Find where the given text appears and provide that cell's center as (x, y) coordinate. 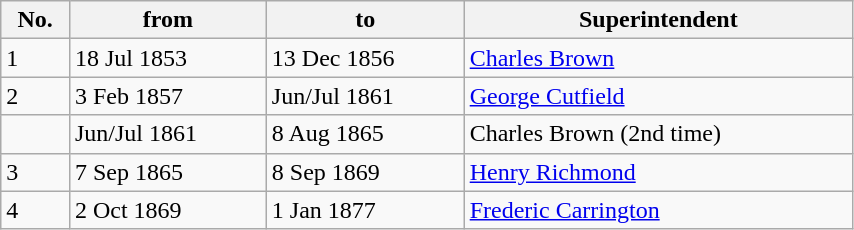
Henry Richmond (658, 172)
to (365, 20)
18 Jul 1853 (168, 58)
7 Sep 1865 (168, 172)
No. (36, 20)
8 Aug 1865 (365, 134)
4 (36, 210)
2 Oct 1869 (168, 210)
Frederic Carrington (658, 210)
from (168, 20)
Charles Brown (2nd time) (658, 134)
Charles Brown (658, 58)
1 Jan 1877 (365, 210)
George Cutfield (658, 96)
8 Sep 1869 (365, 172)
3 Feb 1857 (168, 96)
Superintendent (658, 20)
1 (36, 58)
3 (36, 172)
13 Dec 1856 (365, 58)
2 (36, 96)
